Provide the (X, Y) coordinate of the cell's center where the given text is located.  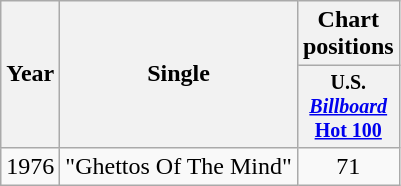
Year (30, 74)
1976 (30, 166)
71 (348, 166)
Single (179, 74)
Chart positions (348, 34)
U.S. Billboard Hot 100 (348, 106)
"Ghettos Of The Mind" (179, 166)
